Return (X, Y) of the center of cell containing provided text 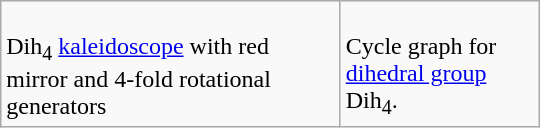
Cycle graph for dihedral group Dih4. (440, 64)
Dih4 kaleidoscope with red mirror and 4-fold rotational generators (170, 64)
